Detect which cell encompasses the target text, then output its (X, Y) center coordinate. 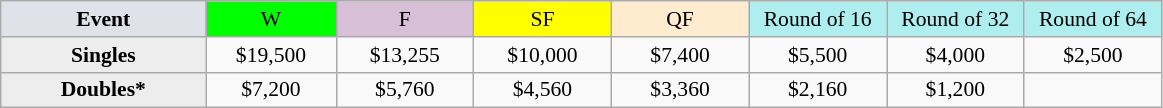
Doubles* (104, 90)
$5,760 (405, 90)
Singles (104, 55)
$3,360 (680, 90)
$5,500 (818, 55)
$2,500 (1093, 55)
F (405, 19)
Round of 64 (1093, 19)
$10,000 (543, 55)
SF (543, 19)
$4,560 (543, 90)
$19,500 (271, 55)
W (271, 19)
$2,160 (818, 90)
QF (680, 19)
$13,255 (405, 55)
Round of 32 (955, 19)
$7,400 (680, 55)
$4,000 (955, 55)
Event (104, 19)
Round of 16 (818, 19)
$1,200 (955, 90)
$7,200 (271, 90)
